Scan for the cell matching the given text and deliver its (x, y) coordinate at center. 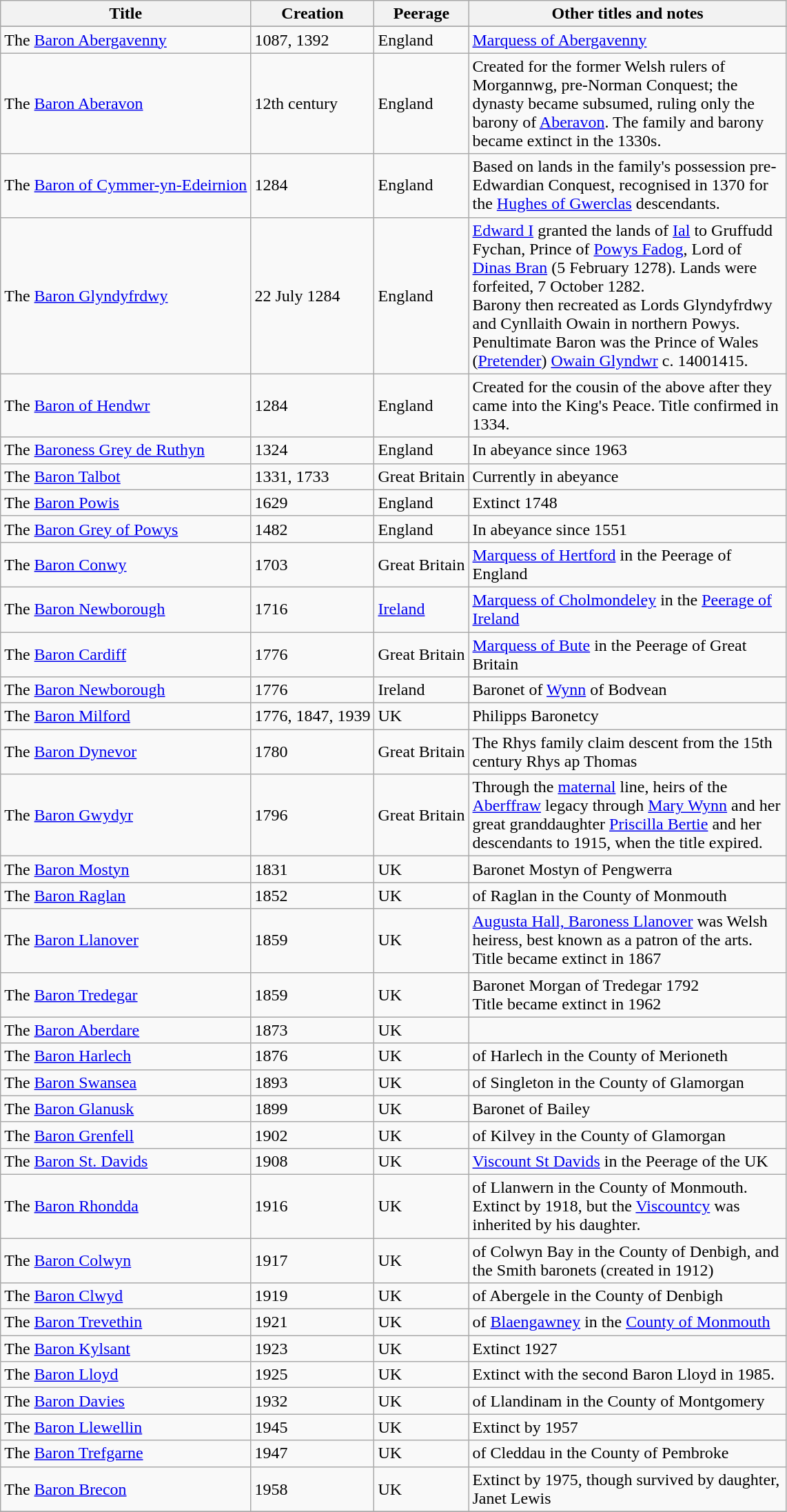
1899 (313, 1109)
The Baron Raglan (125, 896)
The Baron Brecon (125, 1489)
Baronet of Bailey (627, 1109)
of Harlech in the County of Merioneth (627, 1056)
The Baron Milford (125, 716)
The Baron Clwyd (125, 1296)
1629 (313, 503)
The Baron Llewellin (125, 1427)
The Baron Talbot (125, 476)
Marquess of Abergavenny (627, 40)
of Raglan in the County of Monmouth (627, 896)
Marquess of Bute in the Peerage of Great Britain (627, 654)
The Baron of Hendwr (125, 405)
Baronet Morgan of Tredegar 1792Title became extinct in 1962 (627, 994)
Baronet Mostyn of Pengwerra (627, 869)
The Baron Aberavon (125, 103)
Extinct with the second Baron Lloyd in 1985. (627, 1375)
The Baron Kylsant (125, 1349)
The Baron Lloyd (125, 1375)
The Rhys family claim descent from the 15th century Rhys ap Thomas (627, 752)
The Baron Davies (125, 1401)
Extinct 1748 (627, 503)
1796 (313, 815)
The Baron Harlech (125, 1056)
Extinct 1927 (627, 1349)
1921 (313, 1322)
Based on lands in the family's possession pre-Edwardian Conquest, recognised in 1370 for the Hughes of Gwerclas descendants. (627, 185)
Currently in abeyance (627, 476)
12th century (313, 103)
Philipps Baronetcy (627, 716)
1331, 1733 (313, 476)
1876 (313, 1056)
1482 (313, 529)
The Baron Dynevor (125, 752)
In abeyance since 1551 (627, 529)
Title (125, 14)
The Baron Glyndyfrdwy (125, 295)
The Baron Trevethin (125, 1322)
The Baron Tredegar (125, 994)
The Baron Trefgarne (125, 1453)
1947 (313, 1453)
1873 (313, 1030)
The Baron St. Davids (125, 1161)
Extinct by 1957 (627, 1427)
of Blaengawney in the County of Monmouth (627, 1322)
The Baron Abergavenny (125, 40)
of Llanwern in the County of Monmouth. Extinct by 1918, but the Viscountcy was inherited by his daughter. (627, 1206)
Marquess of Hertford in the Peerage of England (627, 564)
The Baron Swansea (125, 1082)
1893 (313, 1082)
of Cleddau in the County of Pembroke (627, 1453)
Creation (313, 14)
Peerage (422, 14)
The Baron Gwydyr (125, 815)
Extinct by 1975, though survived by daughter, Janet Lewis (627, 1489)
The Baron Conwy (125, 564)
1945 (313, 1427)
The Baron Grenfell (125, 1135)
1932 (313, 1401)
1923 (313, 1349)
1087, 1392 (313, 40)
1703 (313, 564)
1324 (313, 450)
of Singleton in the County of Glamorgan (627, 1082)
The Baron Cardiff (125, 654)
1908 (313, 1161)
The Baroness Grey de Ruthyn (125, 450)
The Baron Mostyn (125, 869)
Augusta Hall, Baroness Llanover was Welsh heiress, best known as a patron of the arts. Title became extinct in 1867 (627, 940)
The Baron Grey of Powys (125, 529)
The Baron Glanusk (125, 1109)
Other titles and notes (627, 14)
1925 (313, 1375)
of Kilvey in the County of Glamorgan (627, 1135)
1852 (313, 896)
Created for the cousin of the above after they came into the King's Peace. Title confirmed in 1334. (627, 405)
Baronet of Wynn of Bodvean (627, 690)
22 July 1284 (313, 295)
of Abergele in the County of Denbigh (627, 1296)
In abeyance since 1963 (627, 450)
The Baron Powis (125, 503)
Viscount St Davids in the Peerage of the UK (627, 1161)
The Baron Rhondda (125, 1206)
1919 (313, 1296)
Marquess of Cholmondeley in the Peerage of Ireland (627, 609)
The Baron of Cymmer-yn-Edeirnion (125, 185)
1958 (313, 1489)
1916 (313, 1206)
The Baron Aberdare (125, 1030)
The Baron Colwyn (125, 1260)
of Llandinam in the County of Montgomery (627, 1401)
1831 (313, 869)
of Colwyn Bay in the County of Denbigh, and the Smith baronets (created in 1912) (627, 1260)
1917 (313, 1260)
The Baron Llanover (125, 940)
1776, 1847, 1939 (313, 716)
1716 (313, 609)
1780 (313, 752)
1902 (313, 1135)
